Output the [x, y] coordinate of the center of the cell containing the given text.  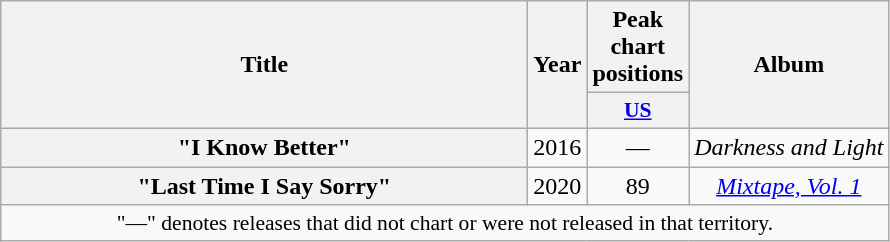
2016 [558, 147]
"I Know Better" [264, 147]
"Last Time I Say Sorry" [264, 185]
US [638, 111]
Title [264, 65]
Mixtape, Vol. 1 [789, 185]
2020 [558, 185]
Darkness and Light [789, 147]
Peak chart positions [638, 47]
"—" denotes releases that did not chart or were not released in that territory. [445, 223]
— [638, 147]
Year [558, 65]
Album [789, 65]
89 [638, 185]
